Locate the cell with the specified text and output its [X, Y] center coordinate. 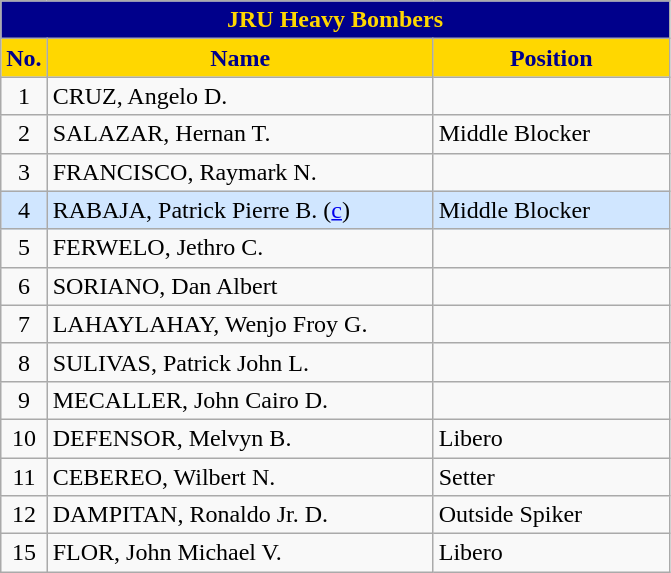
DAMPITAN, Ronaldo Jr. D. [240, 515]
8 [24, 362]
6 [24, 286]
2 [24, 134]
10 [24, 438]
FERWELO, Jethro C. [240, 248]
FRANCISCO, Raymark N. [240, 172]
15 [24, 553]
SORIANO, Dan Albert [240, 286]
4 [24, 210]
1 [24, 96]
Position [551, 58]
7 [24, 324]
SULIVAS, Patrick John L. [240, 362]
12 [24, 515]
No. [24, 58]
Name [240, 58]
JRU Heavy Bombers [336, 20]
9 [24, 400]
SALAZAR, Hernan T. [240, 134]
LAHAYLAHAY, Wenjo Froy G. [240, 324]
Outside Spiker [551, 515]
MECALLER, John Cairo D. [240, 400]
CRUZ, Angelo D. [240, 96]
5 [24, 248]
3 [24, 172]
DEFENSOR, Melvyn B. [240, 438]
FLOR, John Michael V. [240, 553]
CEBEREO, Wilbert N. [240, 477]
11 [24, 477]
Setter [551, 477]
RABAJA, Patrick Pierre B. (c) [240, 210]
